Extract the (X, Y) coordinate from the center of the cell holding the provided text.  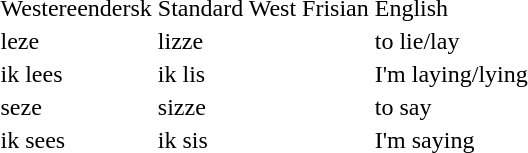
sizze (263, 107)
lizze (263, 41)
ik lis (263, 74)
